Provide the (X, Y) coordinate of the cell's center where the given text is located.  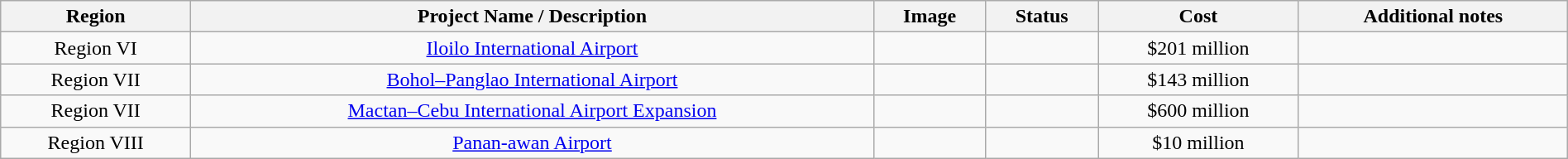
$600 million (1199, 111)
$201 million (1199, 48)
Image (930, 17)
Region (96, 17)
Additional notes (1432, 17)
Cost (1199, 17)
Panan-awan Airport (533, 142)
Region VI (96, 48)
$10 million (1199, 142)
Mactan–Cebu International Airport Expansion (533, 111)
$143 million (1199, 79)
Bohol–Panglao International Airport (533, 79)
Region VIII (96, 142)
Status (1042, 17)
Project Name / Description (533, 17)
Iloilo International Airport (533, 48)
